Output the [X, Y] coordinate of the center of the cell containing the given text.  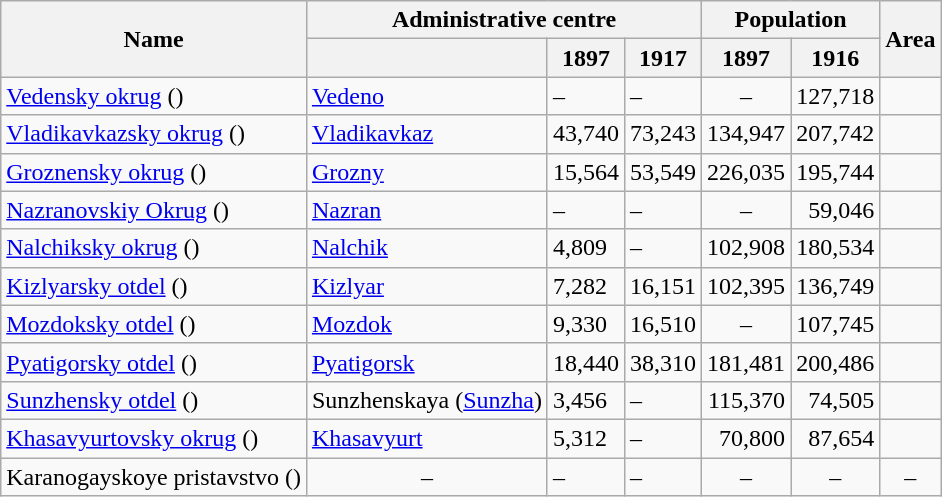
Grozny [426, 172]
43,740 [586, 134]
4,809 [586, 248]
Nalchik [426, 248]
Khasavyurt [426, 438]
181,481 [746, 362]
115,370 [746, 400]
207,742 [836, 134]
73,243 [662, 134]
16,151 [662, 286]
Karanogayskoye pristavstvo () [154, 477]
Nazran [426, 210]
74,505 [836, 400]
9,330 [586, 324]
102,908 [746, 248]
16,510 [662, 324]
134,947 [746, 134]
18,440 [586, 362]
Kizlyarsky otdel () [154, 286]
1917 [662, 58]
3,456 [586, 400]
Sunzhenskaya (Sunzha) [426, 400]
Kizlyar [426, 286]
Nalchiksky okrug () [154, 248]
Vedeno [426, 96]
Mozdok [426, 324]
195,744 [836, 172]
Administrative centre [504, 20]
5,312 [586, 438]
Groznensky okrug () [154, 172]
59,046 [836, 210]
Vladikavkazsky okrug () [154, 134]
200,486 [836, 362]
87,654 [836, 438]
Pyatigorsky otdel () [154, 362]
1916 [836, 58]
Population [791, 20]
7,282 [586, 286]
Sunzhensky otdel () [154, 400]
Area [910, 39]
Name [154, 39]
15,564 [586, 172]
Vladikavkaz [426, 134]
Vedensky okrug () [154, 96]
Khasavyurtovsky okrug () [154, 438]
102,395 [746, 286]
Mozdoksky otdel () [154, 324]
180,534 [836, 248]
Nazranovskiy Okrug () [154, 210]
226,035 [746, 172]
38,310 [662, 362]
127,718 [836, 96]
Pyatigorsk [426, 362]
53,549 [662, 172]
136,749 [836, 286]
70,800 [746, 438]
107,745 [836, 324]
